Extract the [x, y] coordinate from the center of the cell holding the provided text.  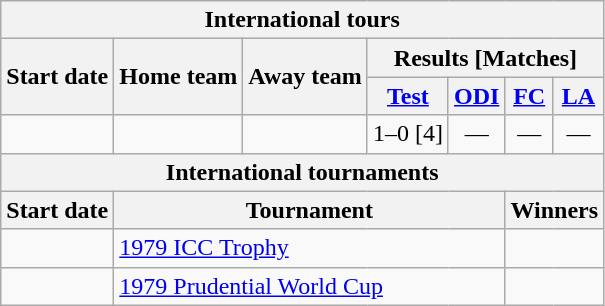
Tournament [310, 210]
1979 Prudential World Cup [310, 286]
ODI [476, 96]
1–0 [4] [408, 134]
LA [578, 96]
International tours [302, 20]
Away team [306, 77]
1979 ICC Trophy [310, 248]
International tournaments [302, 172]
Winners [554, 210]
Home team [178, 77]
FC [530, 96]
Test [408, 96]
Results [Matches] [485, 58]
